Determine the (X, Y) coordinate at the center of the cell enclosing the given text.  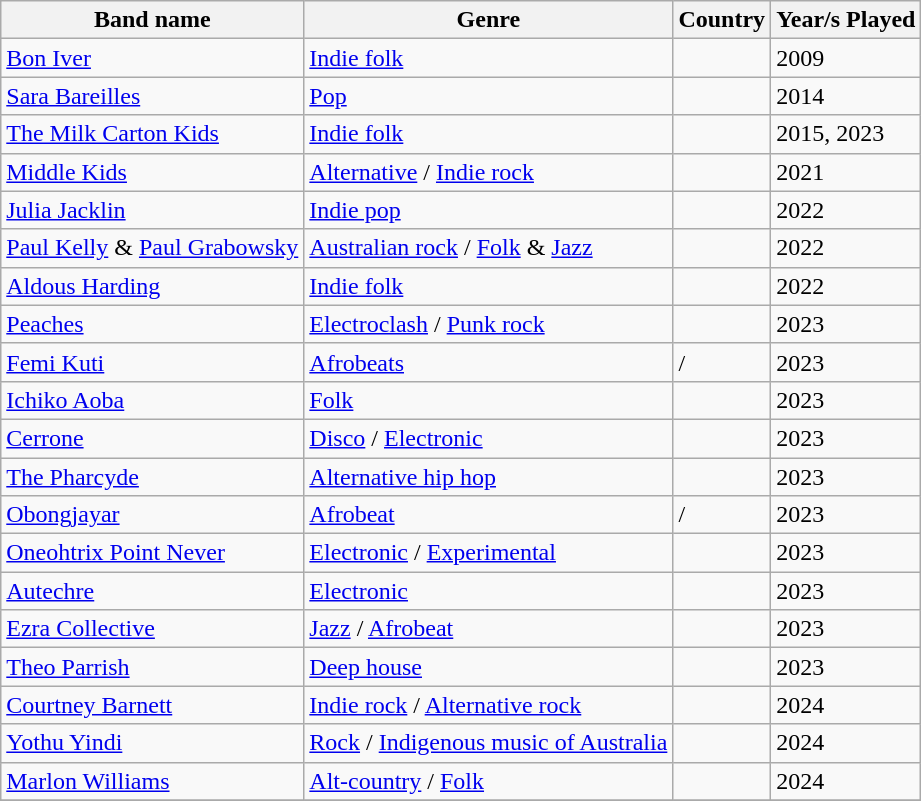
Band name (152, 20)
Julia Jacklin (152, 210)
Ichiko Aoba (152, 400)
The Milk Carton Kids (152, 134)
Oneohtrix Point Never (152, 553)
2014 (846, 96)
Indie pop (488, 210)
Peaches (152, 324)
Deep house (488, 667)
Obongjayar (152, 515)
Folk (488, 400)
Genre (488, 20)
Australian rock / Folk & Jazz (488, 248)
Yothu Yindi (152, 743)
2009 (846, 58)
Femi Kuti (152, 362)
Afrobeat (488, 515)
Indie rock / Alternative rock (488, 705)
Electroclash / Punk rock (488, 324)
Cerrone (152, 438)
2015, 2023 (846, 134)
Pop (488, 96)
Afrobeats (488, 362)
2021 (846, 172)
Bon Iver (152, 58)
Ezra Collective (152, 629)
Electronic (488, 591)
Jazz / Afrobeat (488, 629)
Aldous Harding (152, 286)
Year/s Played (846, 20)
Marlon Williams (152, 781)
Autechre (152, 591)
Theo Parrish (152, 667)
Disco / Electronic (488, 438)
Alt-country / Folk (488, 781)
Alternative / Indie rock (488, 172)
Middle Kids (152, 172)
Courtney Barnett (152, 705)
The Pharcyde (152, 477)
Rock / Indigenous music of Australia (488, 743)
Alternative hip hop (488, 477)
Sara Bareilles (152, 96)
Electronic / Experimental (488, 553)
Paul Kelly & Paul Grabowsky (152, 248)
Country (722, 20)
